Scan for the cell matching the given text and deliver its [X, Y] coordinate at center. 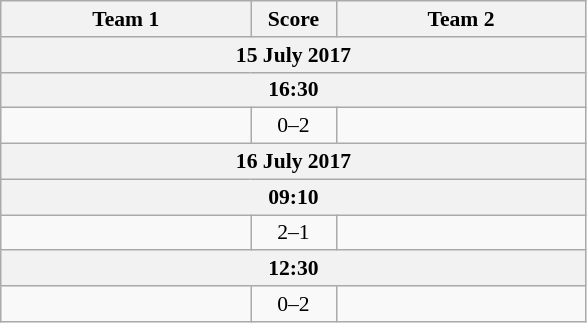
Team 1 [126, 19]
2–1 [294, 233]
15 July 2017 [294, 55]
16 July 2017 [294, 162]
09:10 [294, 197]
Team 2 [461, 19]
Score [294, 19]
12:30 [294, 269]
16:30 [294, 90]
